Identify which cell holds the provided text, then report its (x, y) central coordinate. 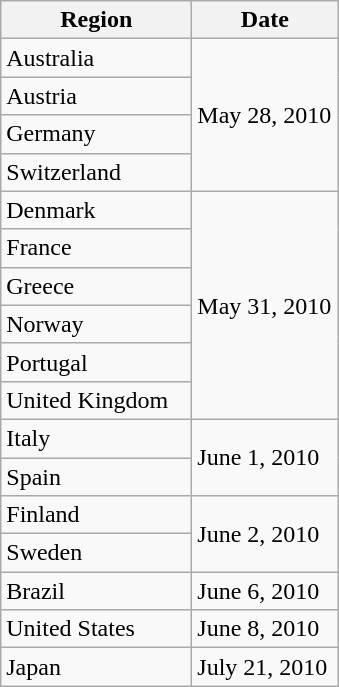
May 28, 2010 (265, 115)
Region (96, 20)
Austria (96, 96)
United Kingdom (96, 400)
June 6, 2010 (265, 591)
Denmark (96, 210)
Date (265, 20)
United States (96, 629)
Norway (96, 324)
Sweden (96, 553)
Spain (96, 477)
June 8, 2010 (265, 629)
Italy (96, 438)
Greece (96, 286)
Finland (96, 515)
July 21, 2010 (265, 667)
Japan (96, 667)
Australia (96, 58)
June 2, 2010 (265, 534)
Switzerland (96, 172)
June 1, 2010 (265, 457)
France (96, 248)
Brazil (96, 591)
Portugal (96, 362)
May 31, 2010 (265, 305)
Germany (96, 134)
